Provide the (X, Y) coordinate of the cell's center where the given text is located.  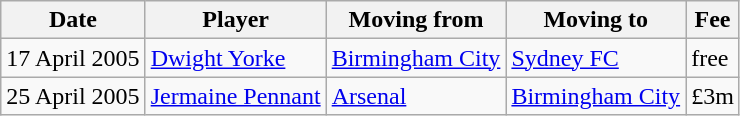
Sydney FC (596, 58)
Moving from (416, 20)
free (713, 58)
Player (236, 20)
£3m (713, 96)
Date (73, 20)
Arsenal (416, 96)
Fee (713, 20)
25 April 2005 (73, 96)
Dwight Yorke (236, 58)
Moving to (596, 20)
Jermaine Pennant (236, 96)
17 April 2005 (73, 58)
